Output the (X, Y) coordinate of the center of the cell containing the given text.  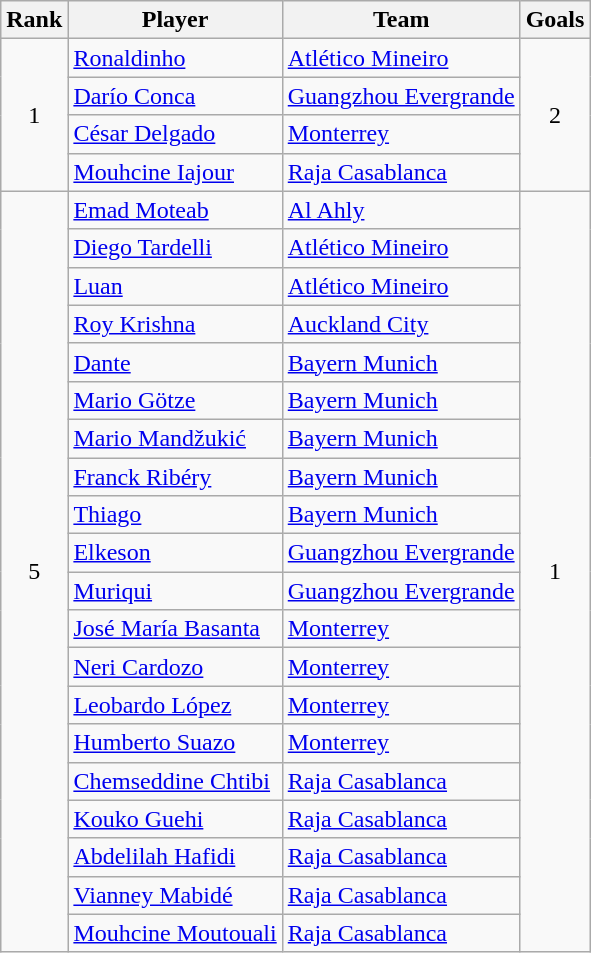
Chemseddine Chtibi (175, 781)
Mario Götze (175, 400)
Auckland City (401, 324)
Vianney Mabidé (175, 895)
Elkeson (175, 553)
2 (555, 115)
Dante (175, 362)
José María Basanta (175, 629)
Darío Conca (175, 96)
Kouko Guehi (175, 819)
Team (401, 20)
Al Ahly (401, 210)
Mouhcine Iajour (175, 172)
Goals (555, 20)
Abdelilah Hafidi (175, 857)
César Delgado (175, 134)
Thiago (175, 515)
Muriqui (175, 591)
Roy Krishna (175, 324)
Player (175, 20)
Diego Tardelli (175, 248)
Humberto Suazo (175, 743)
Franck Ribéry (175, 477)
Mario Mandžukić (175, 438)
5 (34, 572)
Emad Moteab (175, 210)
Mouhcine Moutouali (175, 933)
Neri Cardozo (175, 667)
Luan (175, 286)
Leobardo López (175, 705)
Rank (34, 20)
Ronaldinho (175, 58)
